Extract the [X, Y] coordinate from the center of the cell holding the provided text.  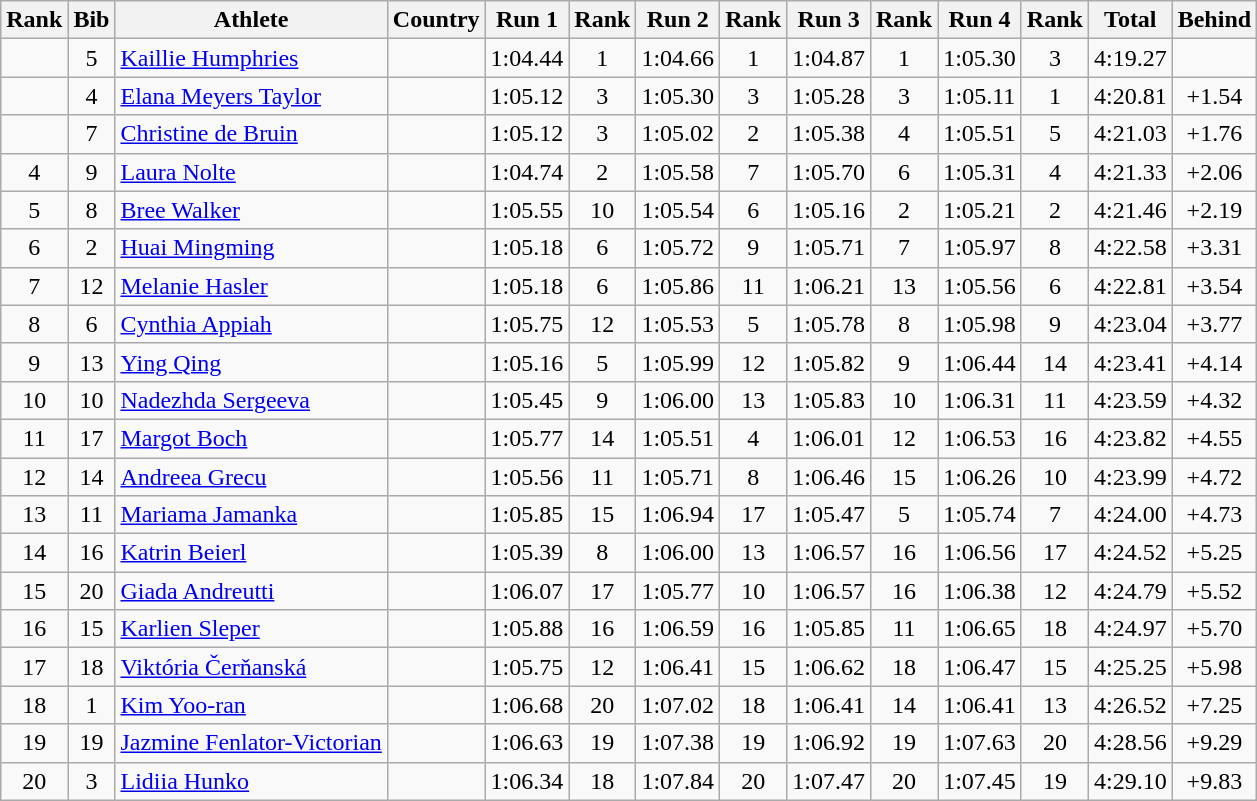
1:06.63 [527, 743]
Melanie Hasler [251, 286]
4:24.52 [1130, 553]
+4.72 [1214, 477]
+1.76 [1214, 134]
+9.29 [1214, 743]
+1.54 [1214, 96]
+3.77 [1214, 324]
1:06.59 [678, 629]
4:24.97 [1130, 629]
Elana Meyers Taylor [251, 96]
1:06.44 [980, 362]
+2.19 [1214, 210]
Run 2 [678, 20]
+4.73 [1214, 515]
+4.55 [1214, 438]
1:05.72 [678, 248]
1:07.47 [829, 781]
+9.83 [1214, 781]
4:23.82 [1130, 438]
1:05.86 [678, 286]
1:05.47 [829, 515]
1:05.82 [829, 362]
+3.54 [1214, 286]
1:07.02 [678, 705]
Bib [92, 20]
1:05.21 [980, 210]
1:06.68 [527, 705]
+3.31 [1214, 248]
1:06.92 [829, 743]
1:06.46 [829, 477]
Katrin Beierl [251, 553]
+7.25 [1214, 705]
Athlete [251, 20]
1:06.31 [980, 400]
1:06.26 [980, 477]
Laura Nolte [251, 172]
1:05.28 [829, 96]
Andreea Grecu [251, 477]
Total [1130, 20]
1:06.47 [980, 667]
4:22.81 [1130, 286]
1:05.98 [980, 324]
1:06.53 [980, 438]
1:05.70 [829, 172]
1:06.21 [829, 286]
1:04.44 [527, 58]
Lidiia Hunko [251, 781]
1:06.07 [527, 591]
1:06.62 [829, 667]
4:24.79 [1130, 591]
Bree Walker [251, 210]
4:28.56 [1130, 743]
1:05.39 [527, 553]
4:26.52 [1130, 705]
1:06.38 [980, 591]
Run 3 [829, 20]
Viktória Čerňanská [251, 667]
Kim Yoo-ran [251, 705]
1:06.94 [678, 515]
4:23.04 [1130, 324]
1:06.65 [980, 629]
1:06.01 [829, 438]
1:05.99 [678, 362]
Mariama Jamanka [251, 515]
Nadezhda Sergeeva [251, 400]
1:05.31 [980, 172]
1:05.11 [980, 96]
4:24.00 [1130, 515]
Ying Qing [251, 362]
1:05.38 [829, 134]
4:23.99 [1130, 477]
1:05.78 [829, 324]
1:05.02 [678, 134]
1:05.97 [980, 248]
1:05.74 [980, 515]
1:04.74 [527, 172]
4:21.46 [1130, 210]
Margot Boch [251, 438]
Country [436, 20]
4:20.81 [1130, 96]
Giada Andreutti [251, 591]
4:29.10 [1130, 781]
1:07.84 [678, 781]
1:04.66 [678, 58]
Run 1 [527, 20]
Jazmine Fenlator-Victorian [251, 743]
4:25.25 [1130, 667]
4:23.59 [1130, 400]
1:07.38 [678, 743]
4:21.33 [1130, 172]
Cynthia Appiah [251, 324]
Christine de Bruin [251, 134]
1:04.87 [829, 58]
1:05.54 [678, 210]
Behind [1214, 20]
+5.52 [1214, 591]
+4.32 [1214, 400]
1:05.88 [527, 629]
1:05.53 [678, 324]
Run 4 [980, 20]
4:21.03 [1130, 134]
+2.06 [1214, 172]
Huai Mingming [251, 248]
Kaillie Humphries [251, 58]
4:23.41 [1130, 362]
+5.70 [1214, 629]
+5.98 [1214, 667]
1:05.58 [678, 172]
4:22.58 [1130, 248]
4:19.27 [1130, 58]
1:06.34 [527, 781]
1:05.83 [829, 400]
+5.25 [1214, 553]
1:06.56 [980, 553]
1:07.63 [980, 743]
1:07.45 [980, 781]
+4.14 [1214, 362]
1:05.55 [527, 210]
Karlien Sleper [251, 629]
1:05.45 [527, 400]
